From the cell containing the given text, extract its center point as (X, Y) coordinate. 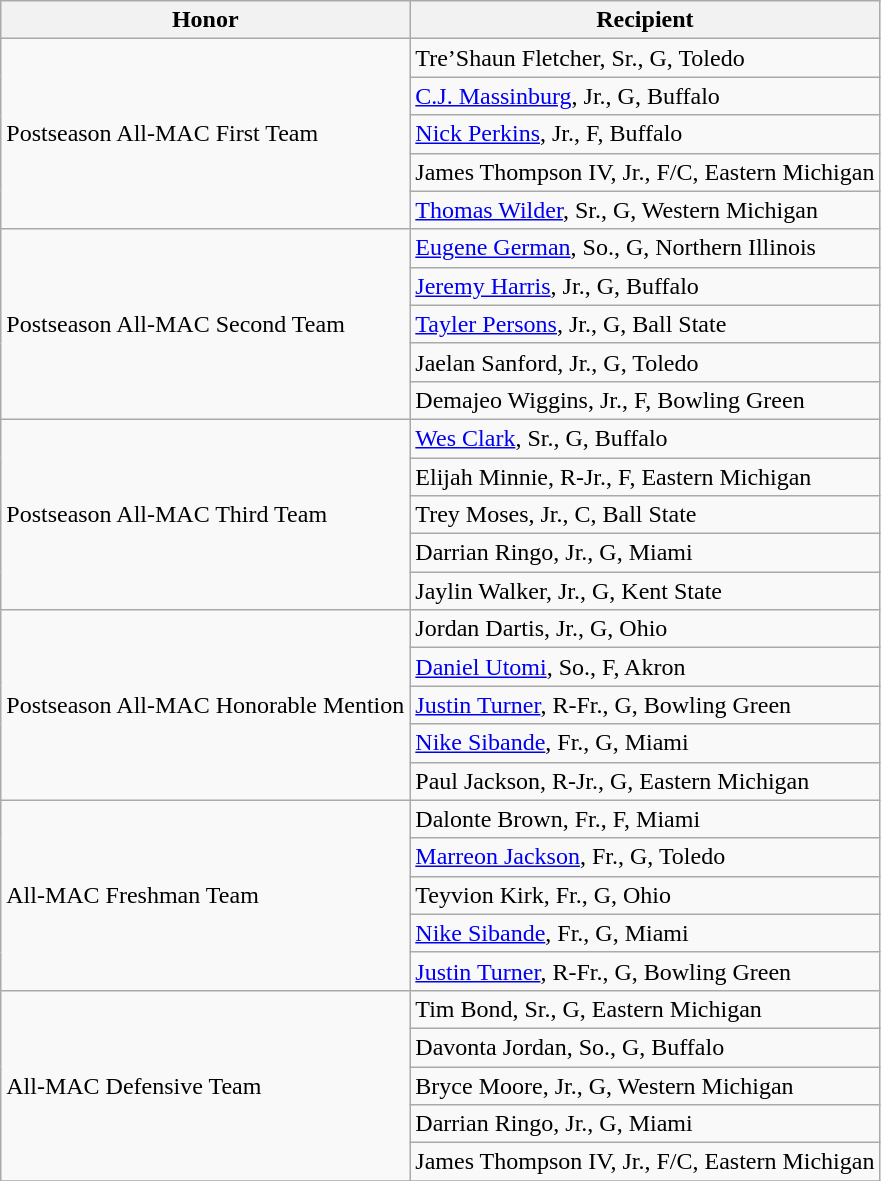
Dalonte Brown, Fr., F, Miami (645, 819)
Jeremy Harris, Jr., G, Buffalo (645, 286)
Jaelan Sanford, Jr., G, Toledo (645, 362)
All-MAC Defensive Team (206, 1085)
Daniel Utomi, So., F, Akron (645, 667)
Davonta Jordan, So., G, Buffalo (645, 1047)
Wes Clark, Sr., G, Buffalo (645, 438)
Teyvion Kirk, Fr., G, Ohio (645, 895)
Elijah Minnie, R-Jr., F, Eastern Michigan (645, 477)
Demajeo Wiggins, Jr., F, Bowling Green (645, 400)
Eugene German, So., G, Northern Illinois (645, 248)
Jordan Dartis, Jr., G, Ohio (645, 629)
Postseason All-MAC First Team (206, 134)
Recipient (645, 20)
Jaylin Walker, Jr., G, Kent State (645, 591)
Marreon Jackson, Fr., G, Toledo (645, 857)
Postseason All-MAC Third Team (206, 514)
Tre’Shaun Fletcher, Sr., G, Toledo (645, 58)
Tim Bond, Sr., G, Eastern Michigan (645, 1009)
All-MAC Freshman Team (206, 895)
Thomas Wilder, Sr., G, Western Michigan (645, 210)
Trey Moses, Jr., C, Ball State (645, 515)
Tayler Persons, Jr., G, Ball State (645, 324)
Postseason All-MAC Second Team (206, 324)
Postseason All-MAC Honorable Mention (206, 705)
Paul Jackson, R-Jr., G, Eastern Michigan (645, 781)
Honor (206, 20)
Bryce Moore, Jr., G, Western Michigan (645, 1085)
Nick Perkins, Jr., F, Buffalo (645, 134)
C.J. Massinburg, Jr., G, Buffalo (645, 96)
